Scan for the cell matching the given text and deliver its [x, y] coordinate at center. 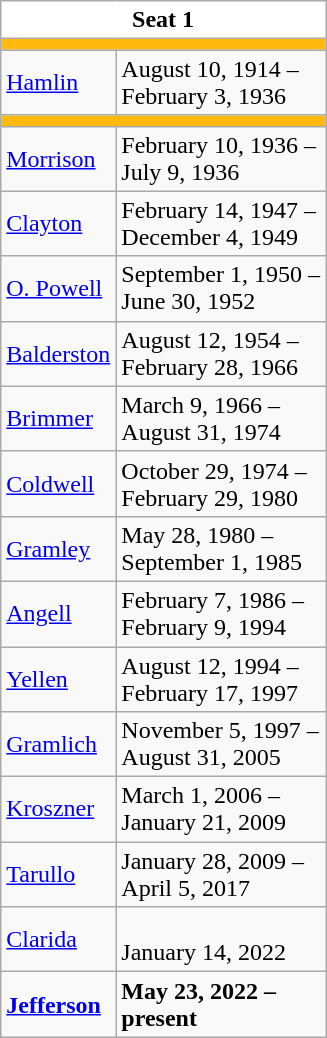
August 12, 1954 –February 28, 1966 [221, 354]
Seat 1 [164, 20]
Jefferson [58, 1004]
Yellen [58, 678]
February 14, 1947 –December 4, 1949 [221, 224]
Tarullo [58, 874]
Hamlin [58, 82]
March 1, 2006 –January 21, 2009 [221, 810]
August 12, 1994 –February 17, 1997 [221, 678]
March 9, 1966 –August 31, 1974 [221, 418]
January 14, 2022 [221, 940]
November 5, 1997 –August 31, 2005 [221, 744]
Kroszner [58, 810]
May 28, 1980 –September 1, 1985 [221, 548]
O. Powell [58, 288]
Clarida [58, 940]
Gramley [58, 548]
Balderston [58, 354]
May 23, 2022 –present [221, 1004]
February 10, 1936 –July 9, 1936 [221, 158]
January 28, 2009 –April 5, 2017 [221, 874]
Coldwell [58, 484]
August 10, 1914 –February 3, 1936 [221, 82]
February 7, 1986 –February 9, 1994 [221, 614]
Angell [58, 614]
Clayton [58, 224]
Gramlich [58, 744]
Brimmer [58, 418]
Morrison [58, 158]
October 29, 1974 –February 29, 1980 [221, 484]
September 1, 1950 –June 30, 1952 [221, 288]
